From the cell containing the given text, extract its center point as (x, y) coordinate. 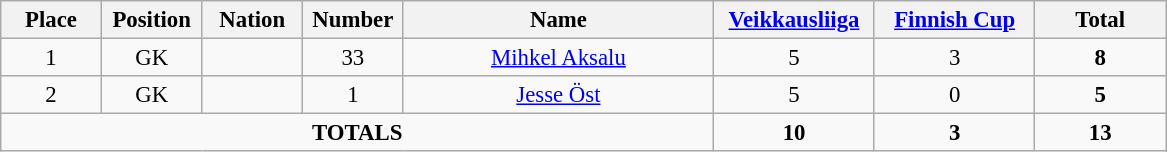
TOTALS (358, 133)
33 (354, 58)
Finnish Cup (954, 20)
10 (794, 133)
Nation (252, 20)
8 (1100, 58)
Position (152, 20)
Place (52, 20)
Veikkausliiga (794, 20)
13 (1100, 133)
Mihkel Aksalu (558, 58)
Number (354, 20)
Name (558, 20)
Jesse Öst (558, 95)
Total (1100, 20)
0 (954, 95)
2 (52, 95)
